From the cell containing the given text, extract its center point as [X, Y] coordinate. 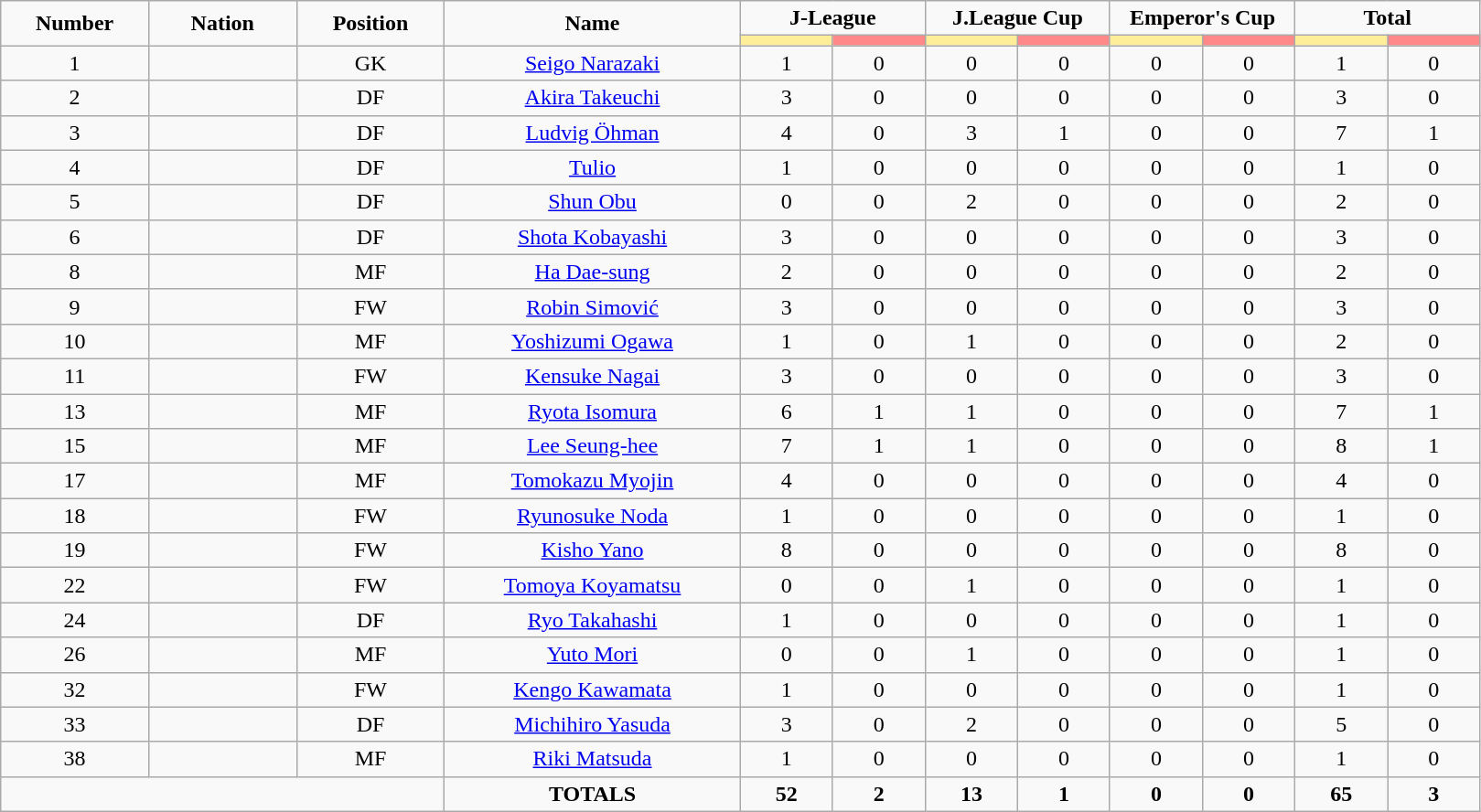
Kensuke Nagai [593, 376]
Number [75, 24]
15 [75, 446]
Lee Seung-hee [593, 446]
33 [75, 724]
52 [787, 794]
J.League Cup [1017, 18]
Shun Obu [593, 202]
Position [370, 24]
J-League [832, 18]
32 [75, 689]
Kisho Yano [593, 550]
Tulio [593, 167]
18 [75, 516]
Ryo Takahashi [593, 620]
TOTALS [593, 794]
24 [75, 620]
Nation [222, 24]
9 [75, 306]
38 [75, 759]
Ryota Isomura [593, 411]
Yoshizumi Ogawa [593, 341]
GK [370, 63]
Ha Dae-sung [593, 272]
Name [593, 24]
Seigo Narazaki [593, 63]
26 [75, 655]
Tomokazu Myojin [593, 481]
10 [75, 341]
Emperor's Cup [1202, 18]
17 [75, 481]
Ludvig Öhman [593, 133]
Michihiro Yasuda [593, 724]
19 [75, 550]
Tomoya Koyamatsu [593, 585]
Kengo Kawamata [593, 689]
Shota Kobayashi [593, 237]
Akira Takeuchi [593, 98]
11 [75, 376]
Ryunosuke Noda [593, 516]
Total [1388, 18]
65 [1341, 794]
Robin Simović [593, 306]
Yuto Mori [593, 655]
Riki Matsuda [593, 759]
22 [75, 585]
